Scan for the cell matching the given text and deliver its (x, y) coordinate at center. 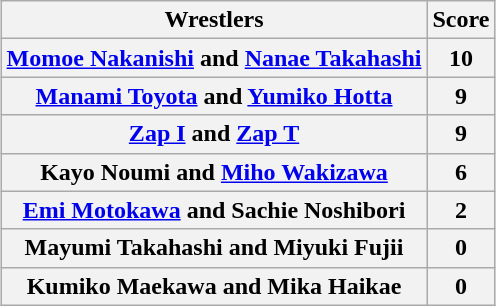
Emi Motokawa and Sachie Noshibori (214, 210)
Zap I and Zap T (214, 134)
Wrestlers (214, 20)
Score (461, 20)
Momoe Nakanishi and Nanae Takahashi (214, 58)
Mayumi Takahashi and Miyuki Fujii (214, 248)
Kumiko Maekawa and Mika Haikae (214, 286)
Manami Toyota and Yumiko Hotta (214, 96)
Kayo Noumi and Miho Wakizawa (214, 172)
6 (461, 172)
10 (461, 58)
2 (461, 210)
